Search for the cell housing the specified text and yield its (X, Y) center coordinate. 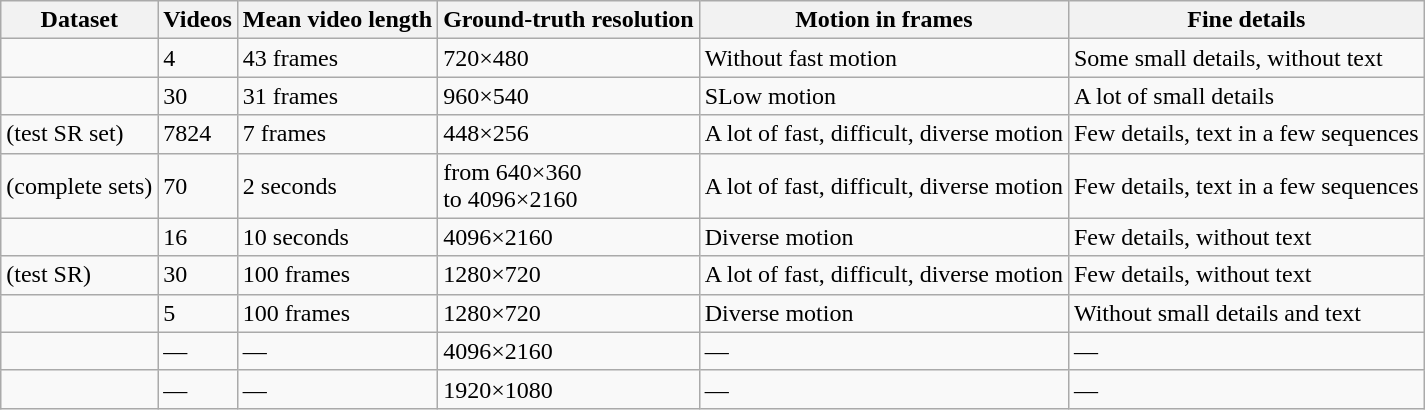
720×480 (569, 58)
(test SR) (80, 275)
Videos (198, 20)
16 (198, 237)
Without fast motion (884, 58)
31 frames (337, 96)
SLow motion (884, 96)
448×256 (569, 134)
43 frames (337, 58)
(test SR set) (80, 134)
960×540 (569, 96)
Ground-truth resolution (569, 20)
A lot of small details (1246, 96)
1920×1080 (569, 389)
5 (198, 313)
Motion in frames (884, 20)
4 (198, 58)
Without small details and text (1246, 313)
Some small details, without text (1246, 58)
(complete sets) (80, 186)
from 640×360 to 4096×2160 (569, 186)
70 (198, 186)
2 seconds (337, 186)
Dataset (80, 20)
7 frames (337, 134)
10 seconds (337, 237)
Mean video length (337, 20)
7824 (198, 134)
Fine details (1246, 20)
